For the text-containing cell, return its midpoint in (x, y) coordinate format. 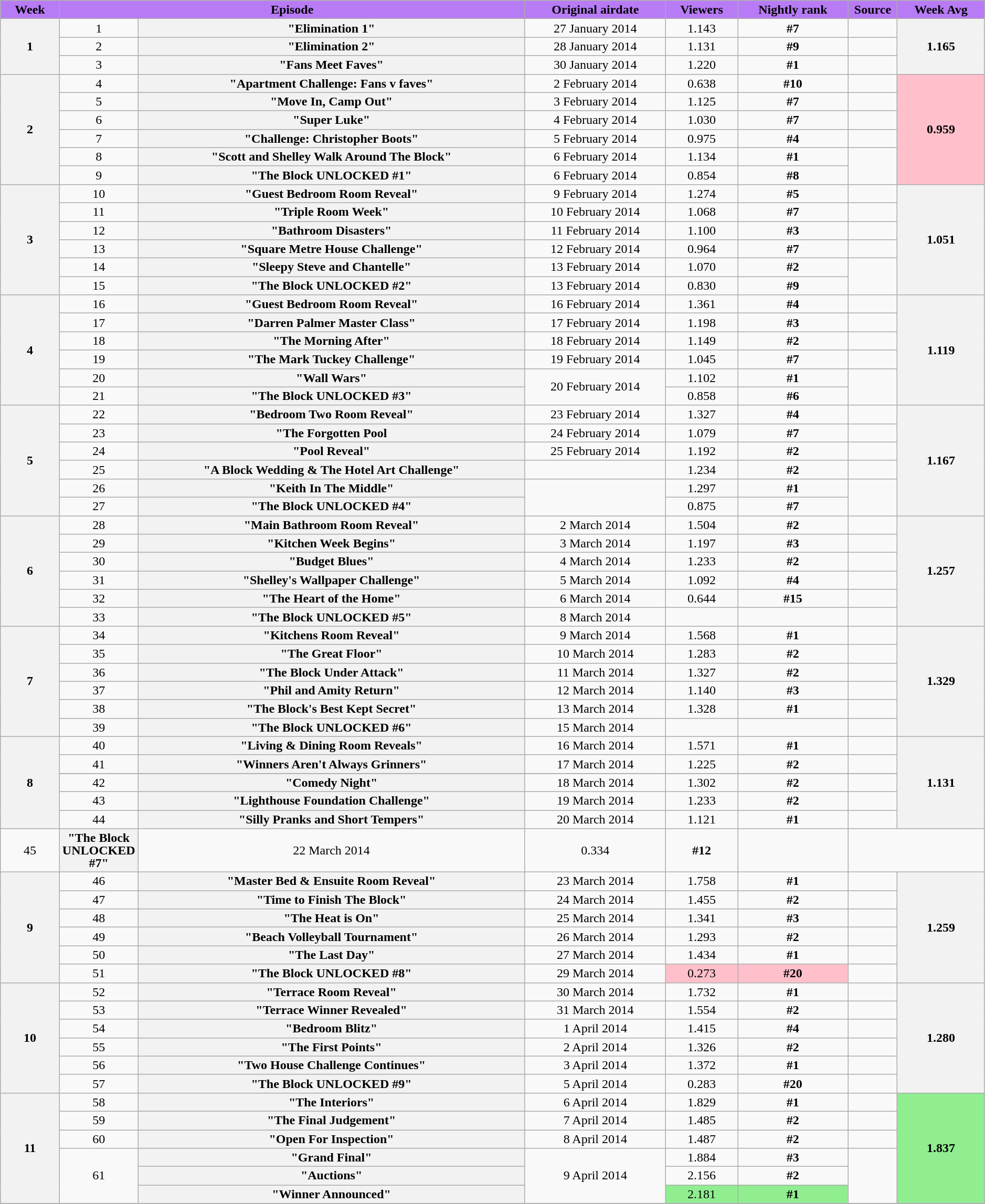
33 (99, 617)
1.568 (702, 635)
"The Block UNLOCKED #1" (332, 175)
9 February 2014 (595, 193)
"The Heat is On" (332, 918)
0.830 (702, 286)
"Keith In The Middle" (332, 488)
32 (99, 598)
"The Last Day" (332, 955)
1.068 (702, 212)
25 (99, 469)
27 (99, 506)
50 (99, 955)
"The Block UNLOCKED #4" (332, 506)
23 (99, 432)
"Living & Dining Room Reveals" (332, 745)
1.140 (702, 691)
9 March 2014 (595, 635)
5 April 2014 (595, 1083)
"Kitchens Room Reveal" (332, 635)
1.045 (702, 359)
1.485 (702, 1120)
25 March 2014 (595, 918)
1.554 (702, 1010)
1.326 (702, 1047)
24 February 2014 (595, 432)
48 (99, 918)
"Challenge: Christopher Boots" (332, 139)
Week (30, 9)
#10 (793, 83)
0.854 (702, 175)
"Square Metre House Challenge" (332, 249)
1.134 (702, 156)
45 (30, 850)
1.234 (702, 469)
"Master Bed & Ensuite Room Reveal" (332, 882)
"Terrace Winner Revealed" (332, 1010)
1.293 (702, 936)
1 April 2014 (595, 1029)
30 January 2014 (595, 65)
1.198 (702, 322)
"The Block UNLOCKED #5" (332, 617)
57 (99, 1083)
"The Block UNLOCKED #7" (99, 850)
23 March 2014 (595, 882)
13 (99, 249)
#5 (793, 193)
2 February 2014 (595, 83)
1.119 (941, 350)
21 (99, 396)
"Move In, Camp Out" (332, 102)
0.875 (702, 506)
1.051 (941, 239)
3 March 2014 (595, 544)
12 (99, 231)
4 March 2014 (595, 562)
31 March 2014 (595, 1010)
14 (99, 268)
29 (99, 544)
"Sleepy Steve and Chantelle" (332, 268)
24 March 2014 (595, 900)
52 (99, 992)
"Elimination 1" (332, 28)
55 (99, 1047)
"The Block UNLOCKED #9" (332, 1083)
"Winners Aren't Always Grinners" (332, 764)
16 March 2014 (595, 745)
"Pool Reveal" (332, 451)
"The Block Under Attack" (332, 672)
"The Heart of the Home" (332, 598)
12 March 2014 (595, 691)
1.884 (702, 1158)
35 (99, 654)
0.273 (702, 973)
18 February 2014 (595, 341)
19 March 2014 (595, 801)
"Winner Announced" (332, 1195)
"The Final Judgement" (332, 1120)
15 (99, 286)
59 (99, 1120)
30 (99, 562)
"Budget Blues" (332, 562)
1.758 (702, 882)
"The Block UNLOCKED #8" (332, 973)
"Bedroom Two Room Reveal" (332, 415)
11 March 2014 (595, 672)
#15 (793, 598)
0.858 (702, 396)
1.143 (702, 28)
58 (99, 1102)
47 (99, 900)
44 (99, 820)
"The Great Floor" (332, 654)
36 (99, 672)
"Apartment Challenge: Fans v faves" (332, 83)
1.372 (702, 1065)
1.165 (941, 46)
8 March 2014 (595, 617)
38 (99, 709)
1.257 (941, 571)
41 (99, 764)
5 March 2014 (595, 580)
1.829 (702, 1102)
Viewers (702, 9)
1.455 (702, 900)
40 (99, 745)
46 (99, 882)
6 April 2014 (595, 1102)
"Scott and Shelley Walk Around The Block" (332, 156)
1.167 (941, 460)
53 (99, 1010)
0.644 (702, 598)
1.297 (702, 488)
17 (99, 322)
5 February 2014 (595, 139)
"Open For Inspection" (332, 1139)
"The Interiors" (332, 1102)
1.571 (702, 745)
"Bedroom Blitz" (332, 1029)
Nightly rank (793, 9)
34 (99, 635)
"The Mark Tuckey Challenge" (332, 359)
"Beach Volleyball Tournament" (332, 936)
Source (873, 9)
1.283 (702, 654)
31 (99, 580)
"A Block Wedding & The Hotel Art Challenge" (332, 469)
1.070 (702, 268)
20 February 2014 (595, 387)
1.329 (941, 681)
11 February 2014 (595, 231)
"Bathroom Disasters" (332, 231)
"Wall Wars" (332, 378)
12 February 2014 (595, 249)
"Phil and Amity Return" (332, 691)
56 (99, 1065)
1.361 (702, 304)
22 March 2014 (332, 850)
1.341 (702, 918)
0.975 (702, 139)
13 March 2014 (595, 709)
1.415 (702, 1029)
1.149 (702, 341)
1.487 (702, 1139)
1.732 (702, 992)
"The Block UNLOCKED #2" (332, 286)
"Shelley's Wallpaper Challenge" (332, 580)
29 March 2014 (595, 973)
17 March 2014 (595, 764)
17 February 2014 (595, 322)
20 March 2014 (595, 820)
"Lighthouse Foundation Challenge" (332, 801)
0.638 (702, 83)
20 (99, 378)
"Kitchen Week Begins" (332, 544)
0.334 (595, 850)
0.283 (702, 1083)
8 April 2014 (595, 1139)
"Comedy Night" (332, 782)
Episode (292, 9)
3 February 2014 (595, 102)
25 February 2014 (595, 451)
"Two House Challenge Continues" (332, 1065)
1.102 (702, 378)
4 February 2014 (595, 120)
1.280 (941, 1038)
22 (99, 415)
1.837 (941, 1148)
24 (99, 451)
23 February 2014 (595, 415)
"Darren Palmer Master Class" (332, 322)
1.125 (702, 102)
16 (99, 304)
10 February 2014 (595, 212)
28 January 2014 (595, 46)
1.100 (702, 231)
1.197 (702, 544)
1.302 (702, 782)
"The Morning After" (332, 341)
51 (99, 973)
16 February 2014 (595, 304)
"Triple Room Week" (332, 212)
"The Block's Best Kept Secret" (332, 709)
"Main Bathroom Room Reveal" (332, 525)
"Grand Final" (332, 1158)
1.434 (702, 955)
9 April 2014 (595, 1176)
"The Forgotten Pool (332, 432)
#12 (702, 850)
"Elimination 2" (332, 46)
37 (99, 691)
19 February 2014 (595, 359)
0.959 (941, 129)
18 March 2014 (595, 782)
1.504 (702, 525)
27 March 2014 (595, 955)
7 April 2014 (595, 1120)
"Silly Pranks and Short Tempers" (332, 820)
26 March 2014 (595, 936)
28 (99, 525)
0.964 (702, 249)
"The Block UNLOCKED #6" (332, 727)
43 (99, 801)
2.156 (702, 1176)
#6 (793, 396)
61 (99, 1176)
2 March 2014 (595, 525)
26 (99, 488)
60 (99, 1139)
6 March 2014 (595, 598)
39 (99, 727)
Week Avg (941, 9)
49 (99, 936)
30 March 2014 (595, 992)
2 April 2014 (595, 1047)
#8 (793, 175)
"The Block UNLOCKED #3" (332, 396)
"Super Luke" (332, 120)
Original airdate (595, 9)
"Fans Meet Faves" (332, 65)
"The First Points" (332, 1047)
1.121 (702, 820)
19 (99, 359)
1.274 (702, 193)
1.220 (702, 65)
"Terrace Room Reveal" (332, 992)
1.192 (702, 451)
54 (99, 1029)
15 March 2014 (595, 727)
"Time to Finish The Block" (332, 900)
1.079 (702, 432)
"Auctions" (332, 1176)
1.328 (702, 709)
1.259 (941, 927)
27 January 2014 (595, 28)
1.225 (702, 764)
1.092 (702, 580)
18 (99, 341)
1.030 (702, 120)
2.181 (702, 1195)
3 April 2014 (595, 1065)
10 March 2014 (595, 654)
42 (99, 782)
